Output the [X, Y] coordinate of the center of the cell containing the given text.  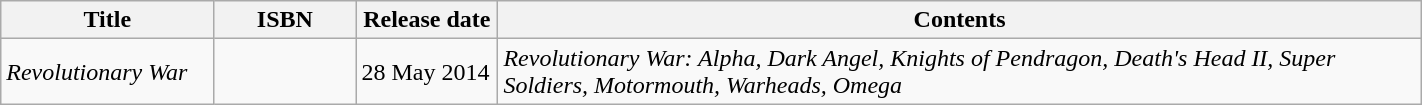
Release date [427, 20]
Revolutionary War: Alpha, Dark Angel, Knights of Pendragon, Death's Head II, Super Soldiers, Motormouth, Warheads, Omega [960, 72]
Revolutionary War [108, 72]
Title [108, 20]
28 May 2014 [427, 72]
ISBN [285, 20]
Contents [960, 20]
